Scan for the cell matching the given text and deliver its [X, Y] coordinate at center. 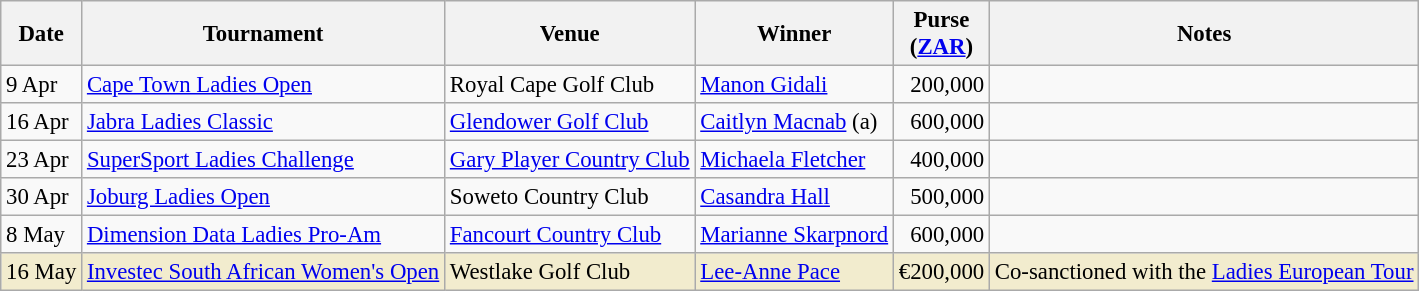
Jabra Ladies Classic [264, 122]
Casandra Hall [794, 197]
Winner [794, 34]
400,000 [941, 160]
9 Apr [42, 85]
Marianne Skarpnord [794, 235]
Manon Gidali [794, 85]
23 Apr [42, 160]
Venue [570, 34]
16 Apr [42, 122]
Date [42, 34]
Michaela Fletcher [794, 160]
8 May [42, 235]
Gary Player Country Club [570, 160]
500,000 [941, 197]
Cape Town Ladies Open [264, 85]
SuperSport Ladies Challenge [264, 160]
Tournament [264, 34]
200,000 [941, 85]
Fancourt Country Club [570, 235]
Caitlyn Macnab (a) [794, 122]
Notes [1204, 34]
Purse(ZAR) [941, 34]
Glendower Golf Club [570, 122]
30 Apr [42, 197]
Soweto Country Club [570, 197]
Dimension Data Ladies Pro-Am [264, 235]
Royal Cape Golf Club [570, 85]
Joburg Ladies Open [264, 197]
